Find where the given text appears and provide that cell's center as [x, y] coordinate. 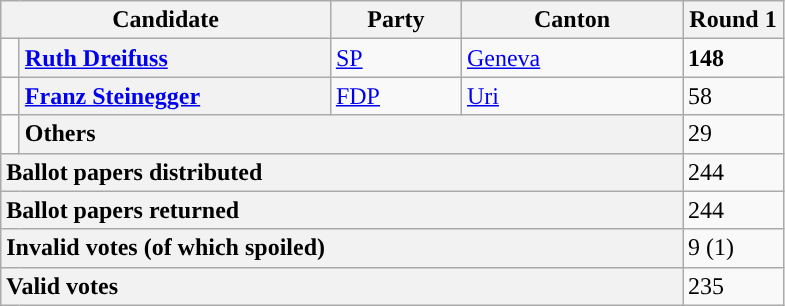
29 [732, 134]
Ballot papers distributed [342, 172]
58 [732, 96]
9 (1) [732, 248]
Canton [572, 20]
FDP [396, 96]
148 [732, 58]
Geneva [572, 58]
Candidate [166, 20]
Valid votes [342, 286]
Uri [572, 96]
Others [350, 134]
Round 1 [732, 20]
Party [396, 20]
Ruth Dreifuss [174, 58]
235 [732, 286]
Franz Steinegger [174, 96]
Invalid votes (of which spoiled) [342, 248]
SP [396, 58]
Ballot papers returned [342, 210]
